Extract the (X, Y) coordinate from the center of the cell holding the provided text.  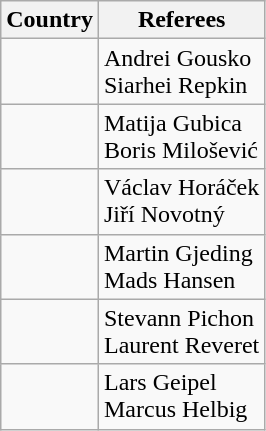
Stevann PichonLaurent Reveret (181, 332)
Matija GubicaBoris Milošević (181, 136)
Lars GeipelMarcus Helbig (181, 396)
Country (50, 20)
Andrei GouskoSiarhei Repkin (181, 72)
Martin GjedingMads Hansen (181, 266)
Václav HoráčekJiří Novotný (181, 202)
Referees (181, 20)
